Return the [X, Y] coordinate for the center point of the cell that contains the specified text.  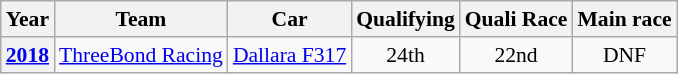
Car [290, 19]
Quali Race [516, 19]
Dallara F317 [290, 55]
Qualifying [405, 19]
22nd [516, 55]
2018 [28, 55]
ThreeBond Racing [141, 55]
24th [405, 55]
Main race [624, 19]
Year [28, 19]
DNF [624, 55]
Team [141, 19]
